Identify which cell holds the provided text, then report its (X, Y) central coordinate. 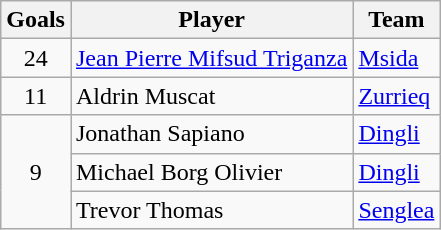
Team (396, 20)
24 (36, 58)
9 (36, 172)
Jean Pierre Mifsud Triganza (211, 58)
Goals (36, 20)
Senglea (396, 210)
Jonathan Sapiano (211, 134)
Trevor Thomas (211, 210)
11 (36, 96)
Aldrin Muscat (211, 96)
Michael Borg Olivier (211, 172)
Player (211, 20)
Zurrieq (396, 96)
Msida (396, 58)
